Provide the [x, y] coordinate of the cell's center where the given text is located.  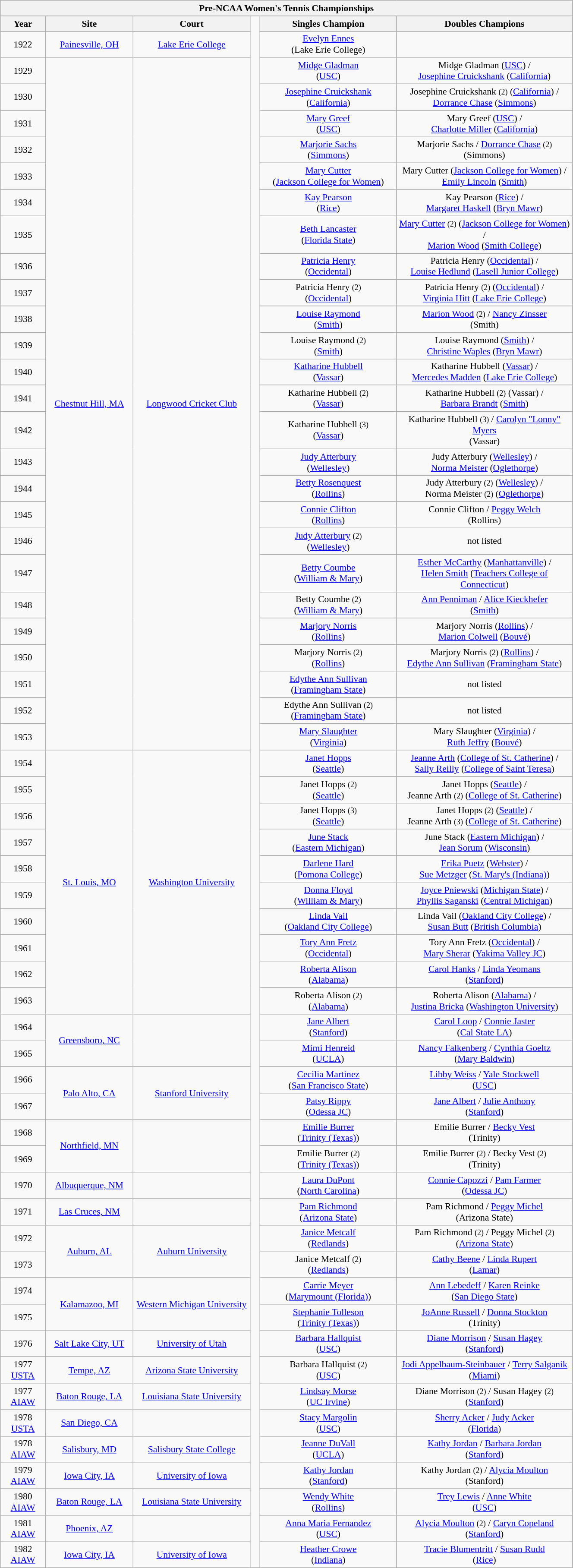
Janice Metcalf (2)(Redlands) [329, 1265]
Edythe Ann Sullivan (2)(Framingham State) [329, 710]
Roberta Alison(Alabama) [329, 975]
1974 [23, 1291]
Betty Rosenquest(Rollins) [329, 489]
1943 [23, 462]
Pre-NCAA Women's Tennis Championships [286, 8]
1978USTA [23, 1423]
Western Michigan University [192, 1304]
1952 [23, 710]
Auburn University [192, 1251]
1973 [23, 1265]
Louise Raymond (Smith) / Christine Waples (Bryn Mawr) [484, 345]
1965 [23, 1054]
Kalamazoo, MI [89, 1304]
Salisbury State College [192, 1449]
1961 [23, 948]
Evelyn Ennes(Lake Erie College) [329, 44]
Libby Weiss / Yale Stockwell(USC) [484, 1080]
1949 [23, 632]
Patricia Henry (Occidental) / Louise Hedlund (Lasell Junior College) [484, 267]
Pam Richmond / Peggy Michel(Arizona State) [484, 1212]
Tempe, AZ [89, 1370]
Jeanne DuVall(UCLA) [329, 1449]
1955 [23, 790]
Beth Lancaster(Florida State) [329, 235]
1969 [23, 1159]
Jane Albert(Stanford) [329, 1027]
Barbara Hallquist(USC) [329, 1344]
Mary Cutter (Jackson College for Women) / Emily Lincoln (Smith) [484, 176]
1954 [23, 763]
Emilie Burrer / Becky Vest(Trinity) [484, 1133]
1976 [23, 1344]
Mary Cutter (2) (Jackson College for Women) / Marion Wood (Smith College) [484, 235]
Midge Gladman(USC) [329, 71]
1956 [23, 816]
1977USTA [23, 1370]
Kathy Jordan(Stanford) [329, 1476]
June Stack(Eastern Michigan) [329, 842]
Donna Floyd(William & Mary) [329, 895]
Trey Lewis / Anne White(USC) [484, 1502]
Tracie Blumentritt / Susan Rudd(Rice) [484, 1555]
Laura DuPont(North Carolina) [329, 1185]
Stacy Margolin(USC) [329, 1423]
Carrie Meyer(Marymount (Florida)) [329, 1291]
Midge Gladman (USC) /Josephine Cruickshank (California) [484, 71]
Josephine Cruickshank (2) (California) / Dorrance Chase (Simmons) [484, 98]
1964 [23, 1027]
1967 [23, 1107]
1977AIAW [23, 1397]
June Stack (Eastern Michigan) / Jean Sorum (Wisconsin) [484, 842]
Patricia Henry (2) (Occidental) / Virginia Hitt (Lake Erie College) [484, 293]
Diane Morrison (2) / Susan Hagey (2)(Stanford) [484, 1397]
Marion Wood (2) / Nancy Zinsser(Smith) [484, 319]
Esther McCarthy (Manhattanville) / Helen Smith (Teachers College of Connecticut) [484, 573]
1939 [23, 345]
1978AIAW [23, 1449]
Jodi Appelbaum-Steinbauer / Terry Salganik(Miami) [484, 1370]
Pam Richmond(Arizona State) [329, 1212]
1944 [23, 489]
Josephine Cruickshank(California) [329, 98]
Painesville, OH [89, 44]
Betty Coumbe(William & Mary) [329, 573]
Stanford University [192, 1093]
Lindsay Morse(UC Irvine) [329, 1397]
Roberta Alison (Alabama) / Justina Bricka (Washington University) [484, 1000]
1963 [23, 1000]
Linda Vail (Oakland City College) / Susan Butt (British Columbia) [484, 922]
1958 [23, 869]
Marjorie Sachs / Dorrance Chase (2)(Simmons) [484, 150]
Alycia Moulton (2) / Caryn Copeland(Stanford) [484, 1529]
1934 [23, 203]
Marjory Norris(Rollins) [329, 632]
Arizona State University [192, 1370]
Linda Vail(Oakland City College) [329, 922]
1970 [23, 1185]
1968 [23, 1133]
Marjory Norris (Rollins) / Marion Colwell (Bouvé) [484, 632]
University of Utah [192, 1344]
1959 [23, 895]
Janet Hopps (3)(Seattle) [329, 816]
Greensboro, NC [89, 1040]
Katharine Hubbell (2)(Vassar) [329, 399]
Albuquerque, NM [89, 1185]
Emilie Burrer (2)(Trinity (Texas)) [329, 1159]
1953 [23, 737]
Cecilia Martinez(San Francisco State) [329, 1080]
Patsy Rippy(Odessa JC) [329, 1107]
Joyce Pniewski (Michigan State) / Phyllis Saganski (Central Michigan) [484, 895]
Northfield, MN [89, 1146]
Emilie Burrer(Trinity (Texas)) [329, 1133]
Louise Raymond (2)(Smith) [329, 345]
Edythe Ann Sullivan(Framingham State) [329, 685]
Patricia Henry (2)(Occidental) [329, 293]
Kathy Jordan (2) / Alycia Moulton(Stanford) [484, 1476]
1980AIAW [23, 1502]
Tory Ann Fretz(Occidental) [329, 948]
JoAnne Russell / Donna Stockton(Trinity) [484, 1317]
Year [23, 24]
Janet Hopps(Seattle) [329, 763]
Tory Ann Fretz (Occidental) / Mary Sherar (Yakima Valley JC) [484, 948]
1982AIAW [23, 1555]
Wendy White(Rollins) [329, 1502]
Erika Puetz (Webster) / Sue Metzger (St. Mary's (Indiana)) [484, 869]
1957 [23, 842]
Pam Richmond (2) / Peggy Michel (2)(Arizona State) [484, 1238]
Judy Atterbury(Wellesley) [329, 462]
Ann Penniman / Alice Kieckhefer(Smith) [484, 605]
Cathy Beene / Linda Rupert(Lamar) [484, 1265]
Carol Hanks / Linda Yeomans(Stanford) [484, 975]
Katharine Hubbell(Vassar) [329, 372]
Las Cruces, NM [89, 1212]
1971 [23, 1212]
Connie Clifton / Peggy Welch(Rollins) [484, 515]
Katharine Hubbell (2) (Vassar) / Barbara Brandt (Smith) [484, 399]
Jane Albert / Julie Anthony(Stanford) [484, 1107]
Mimi Henreid(UCLA) [329, 1054]
Marjory Norris (2) (Rollins) / Edythe Ann Sullivan (Framingham State) [484, 658]
Emilie Burrer (2) / Becky Vest (2)(Trinity) [484, 1159]
Janice Metcalf(Redlands) [329, 1238]
Connie Clifton(Rollins) [329, 515]
1931 [23, 123]
Kay Pearson (Rice) / Margaret Haskell (Bryn Mawr) [484, 203]
Marjory Norris (2)(Rollins) [329, 658]
Janet Hopps (2)(Seattle) [329, 790]
1929 [23, 71]
Sherry Acker / Judy Acker(Florida) [484, 1423]
Diane Morrison / Susan Hagey(Stanford) [484, 1344]
1932 [23, 150]
1966 [23, 1080]
1941 [23, 399]
Mary Greef(USC) [329, 123]
St. Louis, MO [89, 882]
1922 [23, 44]
Marjorie Sachs(Simmons) [329, 150]
Jeanne Arth (College of St. Catherine) / Sally Reilly (College of Saint Teresa) [484, 763]
1979AIAW [23, 1476]
Salt Lake City, UT [89, 1344]
1930 [23, 98]
Heather Crowe(Indiana) [329, 1555]
Judy Atterbury (2)(Wellesley) [329, 541]
Singles Champion [329, 24]
Anna Maria Fernandez(USC) [329, 1529]
Betty Coumbe (2)(William & Mary) [329, 605]
1946 [23, 541]
Lake Erie College [192, 44]
1972 [23, 1238]
1945 [23, 515]
Janet Hopps (2) (Seattle) / Jeanne Arth (3) (College of St. Catherine) [484, 816]
Kay Pearson(Rice) [329, 203]
Salisbury, MD [89, 1449]
1960 [23, 922]
Barbara Hallquist (2)(USC) [329, 1370]
Mary Greef (USC) / Charlotte Miller (California) [484, 123]
Stephanie Tolleson(Trinity (Texas)) [329, 1317]
1981AIAW [23, 1529]
1948 [23, 605]
Site [89, 24]
Carol Loop / Connie Jaster(Cal State LA) [484, 1027]
1937 [23, 293]
1947 [23, 573]
1936 [23, 267]
1940 [23, 372]
Nancy Falkenberg / Cynthia Goeltz(Mary Baldwin) [484, 1054]
Court [192, 24]
1962 [23, 975]
Katharine Hubbell (3)(Vassar) [329, 431]
Judy Atterbury (2) (Wellesley) / Norma Meister (2) (Oglethorpe) [484, 489]
1942 [23, 431]
Phoenix, AZ [89, 1529]
Longwood Cricket Club [192, 404]
Kathy Jordan / Barbara Jordan(Stanford) [484, 1449]
1935 [23, 235]
Judy Atterbury (Wellesley) / Norma Meister (Oglethorpe) [484, 462]
Ann Lebedeff / Karen Reinke(San Diego State) [484, 1291]
Patricia Henry(Occidental) [329, 267]
Washington University [192, 882]
Mary Cutter(Jackson College for Women) [329, 176]
Louise Raymond(Smith) [329, 319]
1951 [23, 685]
Roberta Alison (2)(Alabama) [329, 1000]
Doubles Champions [484, 24]
Darlene Hard(Pomona College) [329, 869]
1975 [23, 1317]
Mary Slaughter(Virginia) [329, 737]
Chestnut Hill, MA [89, 404]
1933 [23, 176]
Connie Capozzi / Pam Farmer(Odessa JC) [484, 1185]
Palo Alto, CA [89, 1093]
Auburn, AL [89, 1251]
Mary Slaughter (Virginia) / Ruth Jeffry (Bouvé) [484, 737]
1950 [23, 658]
1938 [23, 319]
Katharine Hubbell (3) / Carolyn "Lonny" Myers(Vassar) [484, 431]
Katharine Hubbell (Vassar) / Mercedes Madden (Lake Erie College) [484, 372]
San Diego, CA [89, 1423]
Janet Hopps (Seattle) / Jeanne Arth (2) (College of St. Catherine) [484, 790]
